Extract the (x, y) coordinate from the center of the cell holding the provided text.  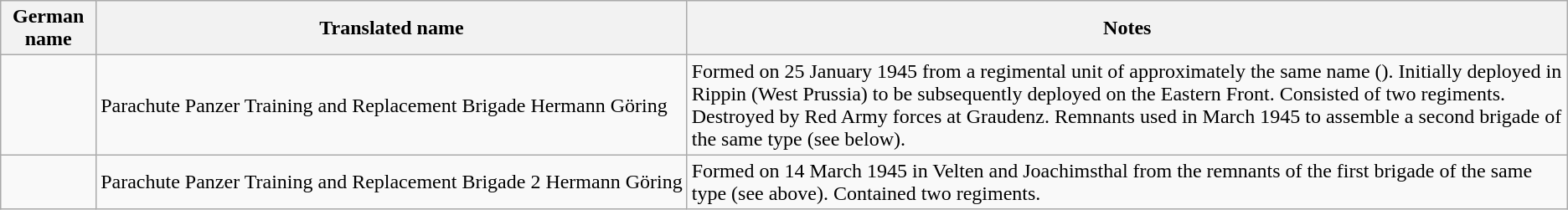
Parachute Panzer Training and Replacement Brigade Hermann Göring (392, 105)
Translated name (392, 28)
Parachute Panzer Training and Replacement Brigade 2 Hermann Göring (392, 182)
German name (49, 28)
Notes (1127, 28)
Formed on 14 March 1945 in Velten and Joachimsthal from the remnants of the first brigade of the same type (see above). Contained two regiments. (1127, 182)
